Return [x, y] of the center of cell containing provided text 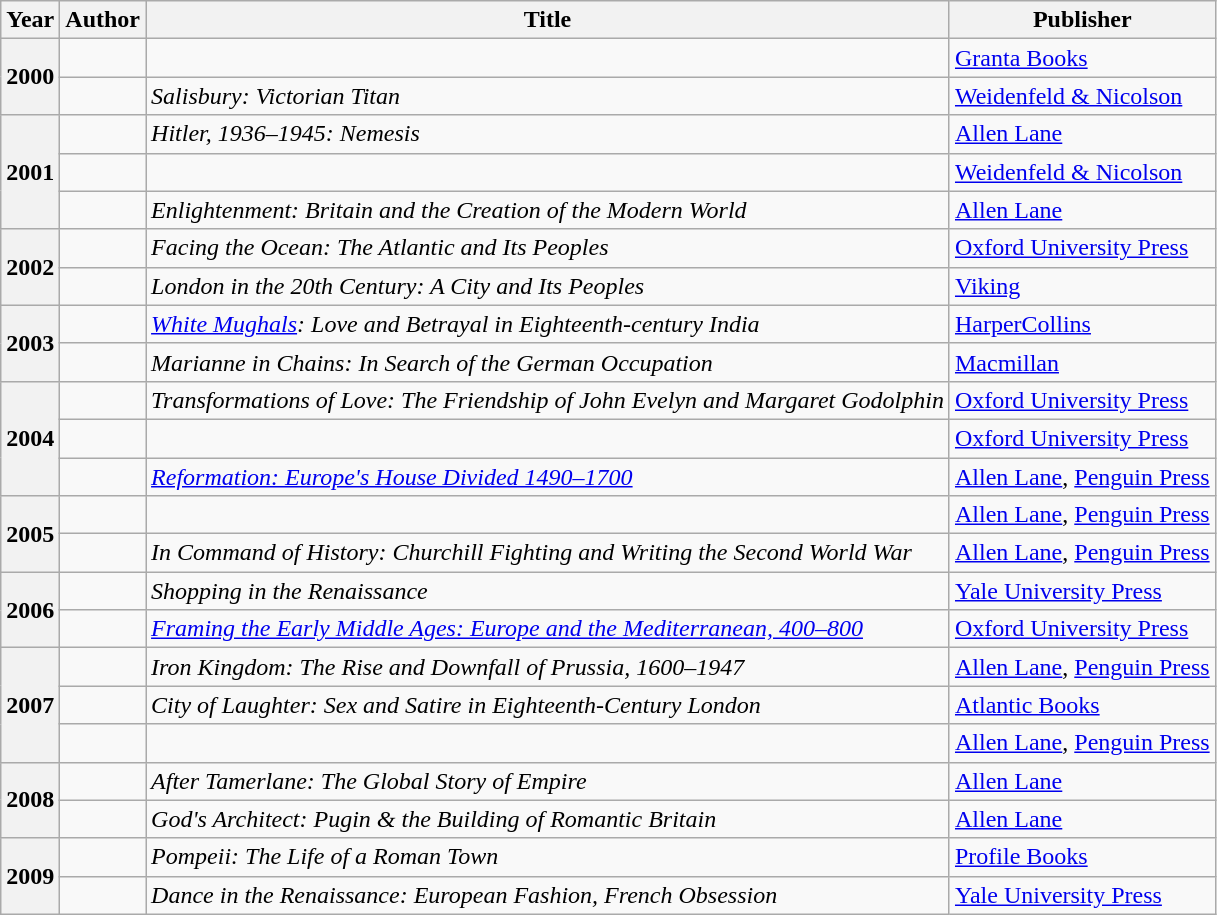
2006 [30, 610]
2009 [30, 876]
2001 [30, 172]
2000 [30, 77]
Atlantic Books [1082, 705]
Reformation: Europe's House Divided 1490–1700 [548, 477]
Shopping in the Renaissance [548, 591]
Title [548, 20]
2005 [30, 534]
After Tamerlane: The Global Story of Empire [548, 781]
Framing the Early Middle Ages: Europe and the Mediterranean, 400–800 [548, 629]
Year [30, 20]
Marianne in Chains: In Search of the German Occupation [548, 362]
2003 [30, 343]
2004 [30, 438]
2007 [30, 705]
HarperCollins [1082, 324]
2002 [30, 267]
Pompeii: The Life of a Roman Town [548, 857]
Transformations of Love: The Friendship of John Evelyn and Margaret Godolphin [548, 400]
Facing the Ocean: The Atlantic and Its Peoples [548, 248]
Author [103, 20]
Profile Books [1082, 857]
In Command of History: Churchill Fighting and Writing the Second World War [548, 553]
God's Architect: Pugin & the Building of Romantic Britain [548, 819]
Hitler, 1936–1945: Nemesis [548, 134]
Publisher [1082, 20]
Enlightenment: Britain and the Creation of the Modern World [548, 210]
London in the 20th Century: A City and Its Peoples [548, 286]
Salisbury: Victorian Titan [548, 96]
Granta Books [1082, 58]
White Mughals: Love and Betrayal in Eighteenth-century India [548, 324]
Iron Kingdom: The Rise and Downfall of Prussia, 1600–1947 [548, 667]
City of Laughter: Sex and Satire in Eighteenth-Century London [548, 705]
Dance in the Renaissance: European Fashion, French Obsession [548, 895]
Macmillan [1082, 362]
Viking [1082, 286]
2008 [30, 800]
